Return [x, y] of the center of cell containing provided text 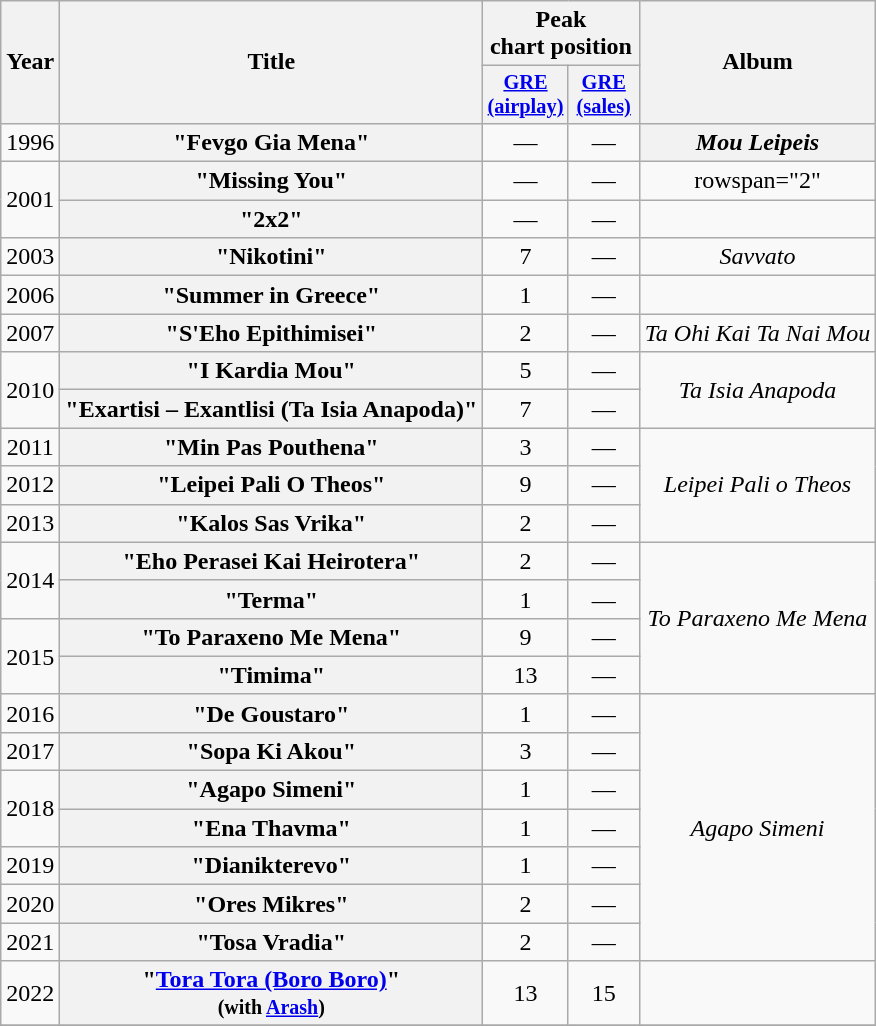
"2x2" [272, 219]
2019 [30, 866]
"Kalos Sas Vrika" [272, 523]
"Agapo Simeni" [272, 790]
"Min Pas Pouthena" [272, 447]
rowspan="2" [758, 181]
Year [30, 62]
"Sopa Ki Akou" [272, 751]
1996 [30, 142]
"Summer in Greece" [272, 295]
2022 [30, 994]
5 [526, 371]
Ta Isia Anapoda [758, 390]
"Ores Mikres" [272, 904]
2012 [30, 485]
2015 [30, 656]
"Terma" [272, 599]
2013 [30, 523]
2010 [30, 390]
"Eho Perasei Kai Heirotera" [272, 561]
"Ena Thavma" [272, 828]
2020 [30, 904]
"Tosa Vradia" [272, 942]
Mou Leipeis [758, 142]
To Paraxeno Me Mena [758, 618]
"Exartisi – Exantlisi (Ta Isia Anapoda)" [272, 409]
Savvato [758, 257]
2017 [30, 751]
GRE(sales) [604, 95]
"Missing You" [272, 181]
Album [758, 62]
"Tora Tora (Boro Boro)" (with Arash) [272, 994]
2006 [30, 295]
2018 [30, 809]
2016 [30, 713]
2007 [30, 333]
15 [604, 994]
"I Kardia Mou" [272, 371]
Agapo Simeni [758, 827]
"Fevgo Gia Mena" [272, 142]
GRE(airplay) [526, 95]
2011 [30, 447]
"De Goustaro" [272, 713]
"Leipei Pali O Theos" [272, 485]
2014 [30, 580]
2021 [30, 942]
"Timima" [272, 675]
"Nikotini" [272, 257]
Ta Ohi Kai Ta Nai Mou [758, 333]
2001 [30, 200]
"To Paraxeno Me Mena" [272, 637]
Leipei Pali o Theos [758, 485]
2003 [30, 257]
"S'Eho Epithimisei" [272, 333]
Title [272, 62]
"Dianikterevo" [272, 866]
Peakchart position [561, 34]
